Provide the (x, y) coordinate of the cell's center where the given text is located.  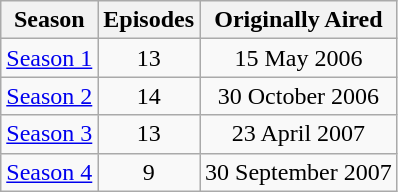
30 October 2006 (299, 96)
Season 4 (50, 172)
Season (50, 20)
23 April 2007 (299, 134)
Season 1 (50, 58)
Episodes (149, 20)
14 (149, 96)
Season 3 (50, 134)
30 September 2007 (299, 172)
Season 2 (50, 96)
9 (149, 172)
15 May 2006 (299, 58)
Originally Aired (299, 20)
